For the text-containing cell, return its midpoint in [X, Y] coordinate format. 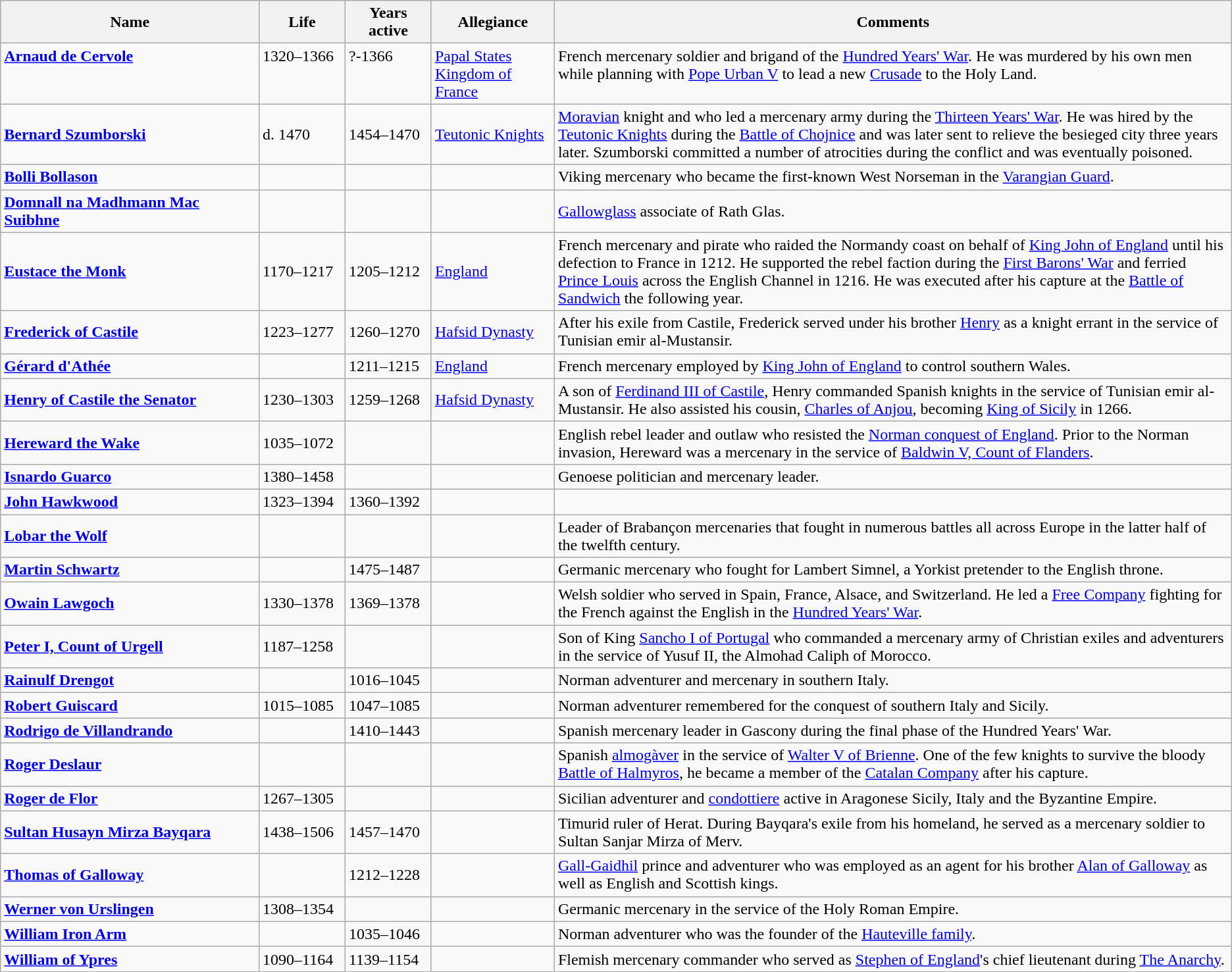
Rodrigo de Villandrando [130, 730]
1139–1154 [388, 959]
Frederick of Castile [130, 332]
1223–1277 [303, 332]
1212–1228 [388, 875]
Gallowglass associate of Rath Glas. [892, 211]
Life [303, 22]
Viking mercenary who became the first-known West Norseman in the Varangian Guard. [892, 177]
Sultan Husayn Mirza Bayqara [130, 832]
?-1366 [388, 74]
French mercenary employed by King John of England to control southern Wales. [892, 366]
Robert Guiscard [130, 705]
After his exile from Castile, Frederick served under his brother Henry as a knight errant in the service of Tunisian emir al-Mustansir. [892, 332]
1360–1392 [388, 501]
1323–1394 [303, 501]
William Iron Arm [130, 934]
1230–1303 [303, 400]
Roger de Flor [130, 798]
1211–1215 [388, 366]
Years active [388, 22]
Sicilian adventurer and condottiere active in Aragonese Sicily, Italy and the Byzantine Empire. [892, 798]
1260–1270 [388, 332]
1205–1212 [388, 271]
Germanic mercenary who fought for Lambert Simnel, a Yorkist pretender to the English throne. [892, 570]
1308–1354 [303, 909]
1015–1085 [303, 705]
Domnall na Madhmann Mac Suibhne [130, 211]
1380–1458 [303, 476]
Spanish mercenary leader in Gascony during the final phase of the Hundred Years' War. [892, 730]
Lobar the Wolf [130, 536]
1475–1487 [388, 570]
Henry of Castile the Senator [130, 400]
1259–1268 [388, 400]
Isnardo Guarco [130, 476]
Gérard d'Athée [130, 366]
Norman adventurer who was the founder of the Hauteville family. [892, 934]
1187–1258 [303, 646]
Gall-Gaidhil prince and adventurer who was employed as an agent for his brother Alan of Galloway as well as English and Scottish kings. [892, 875]
1267–1305 [303, 798]
1170–1217 [303, 271]
Bernard Szumborski [130, 134]
Owain Lawgoch [130, 604]
1035–1072 [303, 442]
1035–1046 [388, 934]
Thomas of Galloway [130, 875]
Papal States Kingdom of France [492, 74]
1457–1470 [388, 832]
1047–1085 [388, 705]
d. 1470 [303, 134]
1410–1443 [388, 730]
William of Ypres [130, 959]
John Hawkwood [130, 501]
Peter I, Count of Urgell [130, 646]
Martin Schwartz [130, 570]
Teutonic Knights [492, 134]
Norman adventurer remembered for the conquest of southern Italy and Sicily. [892, 705]
1369–1378 [388, 604]
1090–1164 [303, 959]
Genoese politician and mercenary leader. [892, 476]
1454–1470 [388, 134]
1438–1506 [303, 832]
1016–1045 [388, 680]
Rainulf Drengot [130, 680]
Flemish mercenary commander who served as Stephen of England's chief lieutenant during The Anarchy. [892, 959]
1330–1378 [303, 604]
Leader of Brabançon mercenaries that fought in numerous battles all across Europe in the latter half of the twelfth century. [892, 536]
Hereward the Wake [130, 442]
Timurid ruler of Herat. During Bayqara's exile from his homeland, he served as a mercenary soldier to Sultan Sanjar Mirza of Merv. [892, 832]
Germanic mercenary in the service of the Holy Roman Empire. [892, 909]
Norman adventurer and mercenary in southern Italy. [892, 680]
1320–1366 [303, 74]
Comments [892, 22]
Werner von Urslingen [130, 909]
Roger Deslaur [130, 765]
Name [130, 22]
Allegiance [492, 22]
Bolli Bollason [130, 177]
Eustace the Monk [130, 271]
Arnaud de Cervole [130, 74]
